For the text-containing cell, return its midpoint in [x, y] coordinate format. 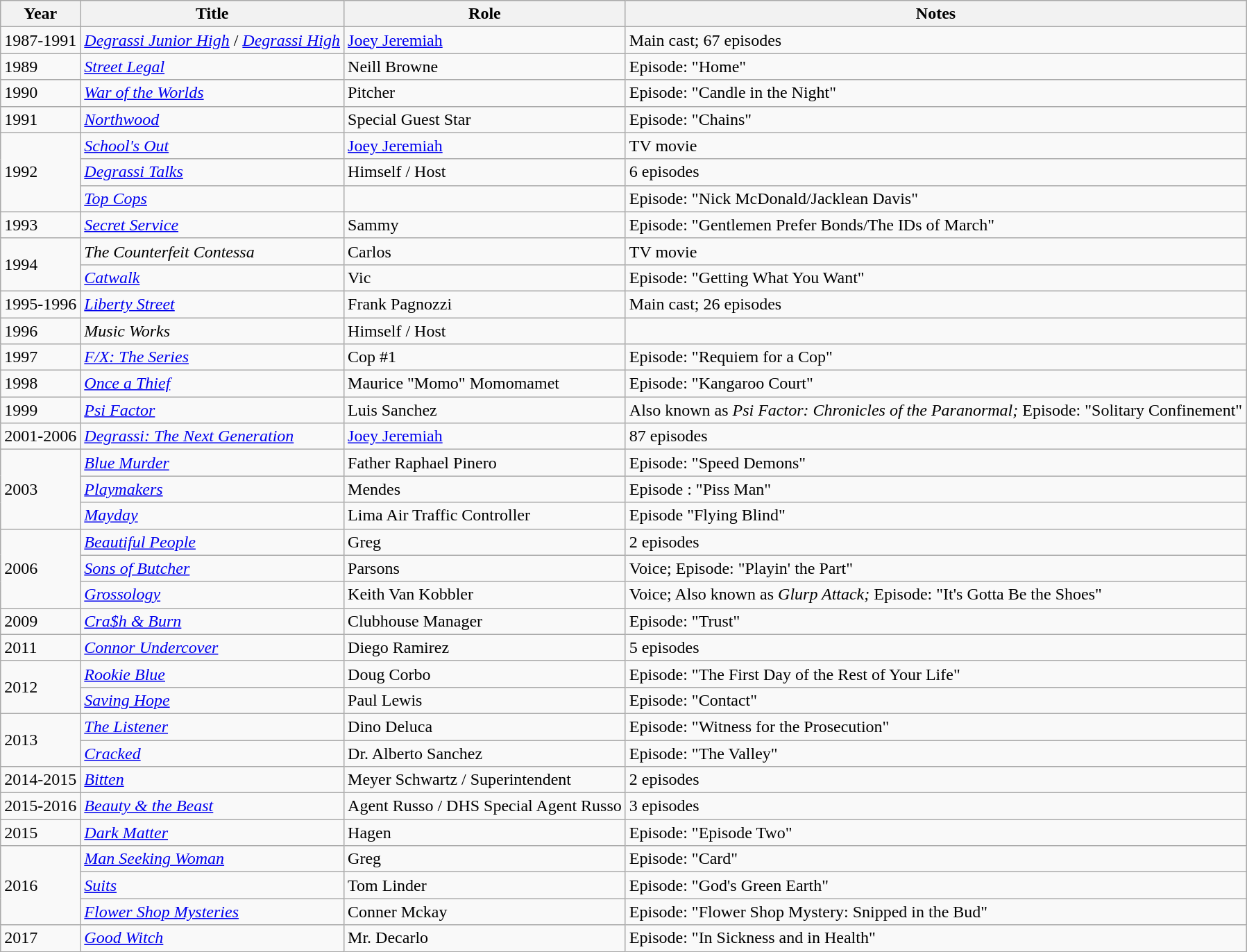
Mayday [212, 516]
The Counterfeit Contessa [212, 251]
Main cast; 67 episodes [935, 40]
Episode: "Witness for the Prosecution" [935, 726]
Saving Hope [212, 700]
Episode: "Flower Shop Mystery: Snipped in the Bud" [935, 912]
Episode: "Gentlemen Prefer Bonds/The IDs of March" [935, 225]
Role [485, 14]
Keith Van Kobbler [485, 595]
Episode: "Contact" [935, 700]
1994 [40, 264]
Father Raphael Pinero [485, 463]
1989 [40, 67]
Maurice "Momo" Momomamet [485, 384]
1999 [40, 410]
1993 [40, 225]
Doug Corbo [485, 674]
School's Out [212, 146]
2009 [40, 621]
Episode: "Requiem for a Cop" [935, 357]
Year [40, 14]
2003 [40, 489]
Secret Service [212, 225]
2014-2015 [40, 780]
Psi Factor [212, 410]
Tom Linder [485, 885]
Episode: "Candle in the Night" [935, 93]
2001-2006 [40, 436]
2017 [40, 938]
Playmakers [212, 489]
Beautiful People [212, 542]
1987-1991 [40, 40]
87 episodes [935, 436]
Mendes [485, 489]
Main cast; 26 episodes [935, 304]
Episode: "Chains" [935, 119]
Parsons [485, 568]
Street Legal [212, 67]
Lima Air Traffic Controller [485, 516]
Episode: "Nick McDonald/Jacklean Davis" [935, 198]
Vic [485, 278]
1997 [40, 357]
2011 [40, 647]
Episode: "The Valley" [935, 753]
Degrassi Talks [212, 172]
Bitten [212, 780]
Cracked [212, 753]
1992 [40, 172]
Carlos [485, 251]
Episode: "Speed Demons" [935, 463]
Man Seeking Woman [212, 859]
Connor Undercover [212, 647]
Diego Ramirez [485, 647]
F/X: The Series [212, 357]
Episode: "Trust" [935, 621]
Episode: "The First Day of the Rest of Your Life" [935, 674]
Dr. Alberto Sanchez [485, 753]
Sammy [485, 225]
2006 [40, 568]
Title [212, 14]
Meyer Schwartz / Superintendent [485, 780]
Degrassi: The Next Generation [212, 436]
1995-1996 [40, 304]
Episode: "Card" [935, 859]
1996 [40, 331]
Frank Pagnozzi [485, 304]
6 episodes [935, 172]
1998 [40, 384]
5 episodes [935, 647]
Liberty Street [212, 304]
Catwalk [212, 278]
Special Guest Star [485, 119]
2015-2016 [40, 806]
Flower Shop Mysteries [212, 912]
Once a Thief [212, 384]
Top Cops [212, 198]
Episode: "Home" [935, 67]
Degrassi Junior High / Degrassi High [212, 40]
Dino Deluca [485, 726]
Episode: "God's Green Earth" [935, 885]
2015 [40, 833]
2012 [40, 687]
1990 [40, 93]
Neill Browne [485, 67]
Cra$h & Burn [212, 621]
Voice; Episode: "Playin' the Part" [935, 568]
Grossology [212, 595]
Conner Mckay [485, 912]
Notes [935, 14]
Rookie Blue [212, 674]
Episode "Flying Blind" [935, 516]
Cop #1 [485, 357]
Voice; Also known as Glurp Attack; Episode: "It's Gotta Be the Shoes" [935, 595]
Good Witch [212, 938]
Beauty & the Beast [212, 806]
Mr. Decarlo [485, 938]
2016 [40, 885]
Music Works [212, 331]
Luis Sanchez [485, 410]
Agent Russo / DHS Special Agent Russo [485, 806]
Episode: "Getting What You Want" [935, 278]
War of the Worlds [212, 93]
Episode: "Episode Two" [935, 833]
3 episodes [935, 806]
Sons of Butcher [212, 568]
Paul Lewis [485, 700]
Hagen [485, 833]
The Listener [212, 726]
1991 [40, 119]
Episode: "In Sickness and in Health" [935, 938]
Episode: "Kangaroo Court" [935, 384]
Pitcher [485, 93]
Blue Murder [212, 463]
2013 [40, 740]
Also known as Psi Factor: Chronicles of the Paranormal; Episode: "Solitary Confinement" [935, 410]
Dark Matter [212, 833]
Northwood [212, 119]
Episode : "Piss Man" [935, 489]
Clubhouse Manager [485, 621]
Suits [212, 885]
